Identify which cell holds the provided text, then report its (x, y) central coordinate. 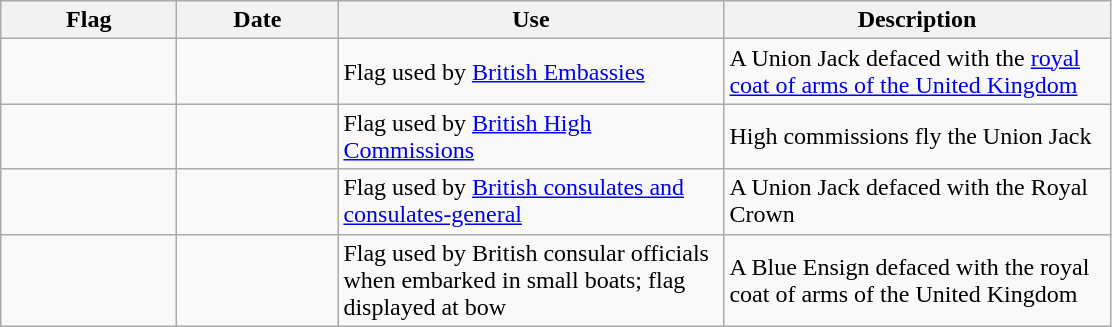
Flag used by British consular officials when embarked in small boats; flag displayed at bow (531, 280)
Flag (89, 20)
A Union Jack defaced with the Royal Crown (917, 202)
Use (531, 20)
A Union Jack defaced with the royal coat of arms of the United Kingdom (917, 72)
A Blue Ensign defaced with the royal coat of arms of the United Kingdom (917, 280)
Date (258, 20)
Description (917, 20)
High commissions fly the Union Jack (917, 136)
Flag used by British consulates and consulates-general (531, 202)
Flag used by British Embassies (531, 72)
Flag used by British High Commissions (531, 136)
